Determine the [X, Y] coordinate at the center of the cell enclosing the given text.  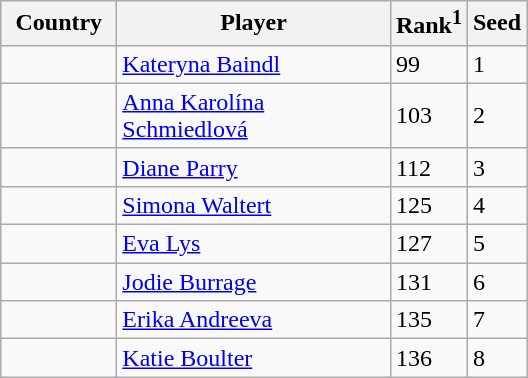
Rank1 [428, 24]
8 [496, 358]
Anna Karolína Schmiedlová [254, 116]
Seed [496, 24]
6 [496, 282]
Country [59, 24]
4 [496, 205]
Player [254, 24]
127 [428, 244]
99 [428, 64]
136 [428, 358]
Eva Lys [254, 244]
Simona Waltert [254, 205]
Kateryna Baindl [254, 64]
5 [496, 244]
3 [496, 167]
Diane Parry [254, 167]
135 [428, 320]
Jodie Burrage [254, 282]
Katie Boulter [254, 358]
1 [496, 64]
125 [428, 205]
7 [496, 320]
Erika Andreeva [254, 320]
112 [428, 167]
131 [428, 282]
103 [428, 116]
2 [496, 116]
